Search for the cell housing the specified text and yield its [X, Y] center coordinate. 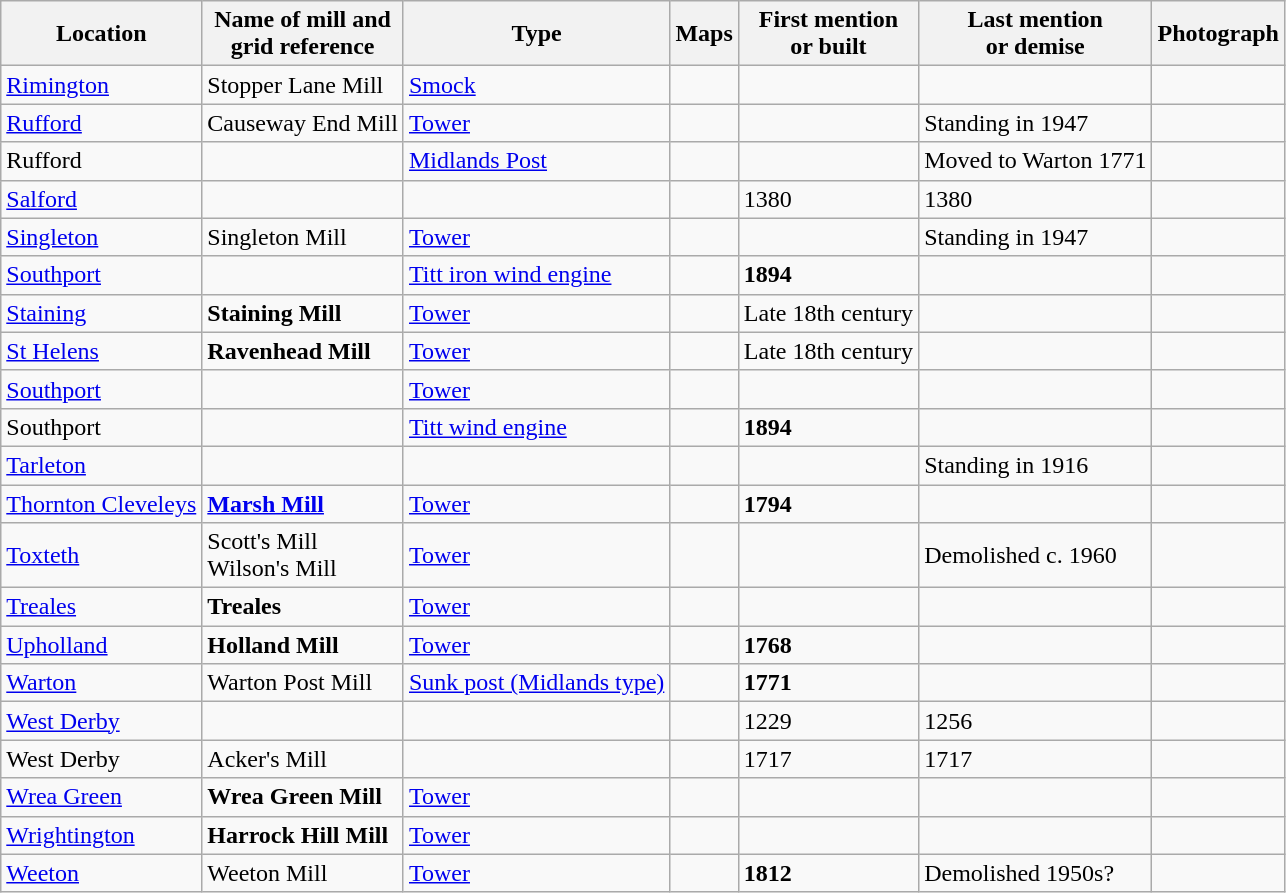
Singleton Mill [303, 237]
1768 [828, 645]
Toxteth [102, 556]
Maps [704, 34]
Tarleton [102, 465]
St Helens [102, 351]
1812 [828, 873]
Warton Post Mill [303, 683]
Sunk post (Midlands type) [536, 683]
Staining [102, 313]
Ravenhead Mill [303, 351]
Scott's MillWilson's Mill [303, 556]
Weeton Mill [303, 873]
Stopper Lane Mill [303, 85]
Marsh Mill [303, 503]
Rimington [102, 85]
Moved to Warton 1771 [1036, 161]
Photograph [1218, 34]
Last mention or demise [1036, 34]
Titt wind engine [536, 427]
Acker's Mill [303, 759]
Midlands Post [536, 161]
1229 [828, 721]
Thornton Cleveleys [102, 503]
Wrea Green [102, 797]
Weeton [102, 873]
Holland Mill [303, 645]
Harrock Hill Mill [303, 835]
Name of mill andgrid reference [303, 34]
Wrea Green Mill [303, 797]
Standing in 1916 [1036, 465]
Singleton [102, 237]
1794 [828, 503]
Staining Mill [303, 313]
1256 [1036, 721]
First mentionor built [828, 34]
Type [536, 34]
1771 [828, 683]
Location [102, 34]
Upholland [102, 645]
Salford [102, 199]
Smock [536, 85]
Demolished 1950s? [1036, 873]
Causeway End Mill [303, 123]
Titt iron wind engine [536, 275]
Wrightington [102, 835]
Warton [102, 683]
Demolished c. 1960 [1036, 556]
